Detect which cell encompasses the target text, then output its [X, Y] center coordinate. 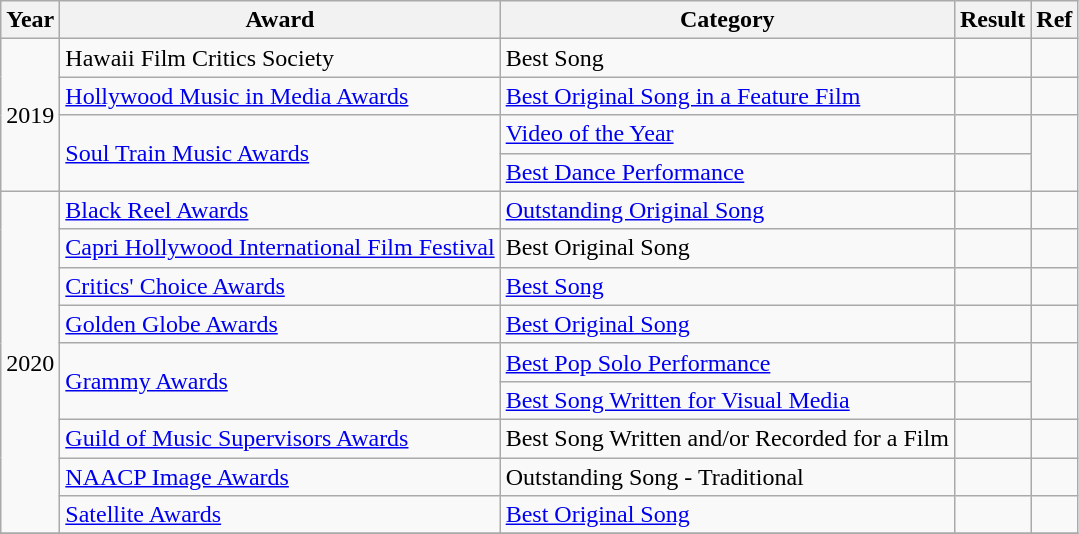
Golden Globe Awards [280, 324]
Award [280, 20]
Guild of Music Supervisors Awards [280, 438]
Hawaii Film Critics Society [280, 58]
Best Original Song in a Feature Film [727, 96]
2019 [30, 115]
Grammy Awards [280, 381]
Hollywood Music in Media Awards [280, 96]
Best Song Written for Visual Media [727, 400]
Best Dance Performance [727, 172]
Black Reel Awards [280, 210]
Outstanding Song - Traditional [727, 477]
Best Song Written and/or Recorded for a Film [727, 438]
Soul Train Music Awards [280, 153]
Ref [1054, 20]
Result [992, 20]
Satellite Awards [280, 515]
Category [727, 20]
Outstanding Original Song [727, 210]
NAACP Image Awards [280, 477]
Critics' Choice Awards [280, 286]
Video of the Year [727, 134]
Best Pop Solo Performance [727, 362]
2020 [30, 362]
Capri Hollywood International Film Festival [280, 248]
Year [30, 20]
